Find where the given text appears and provide that cell's center as (X, Y) coordinate. 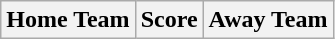
Score (169, 20)
Home Team (68, 20)
Away Team (268, 20)
